Pinpoint the cell where the given text exists, returning its (x, y) midpoint coordinate. 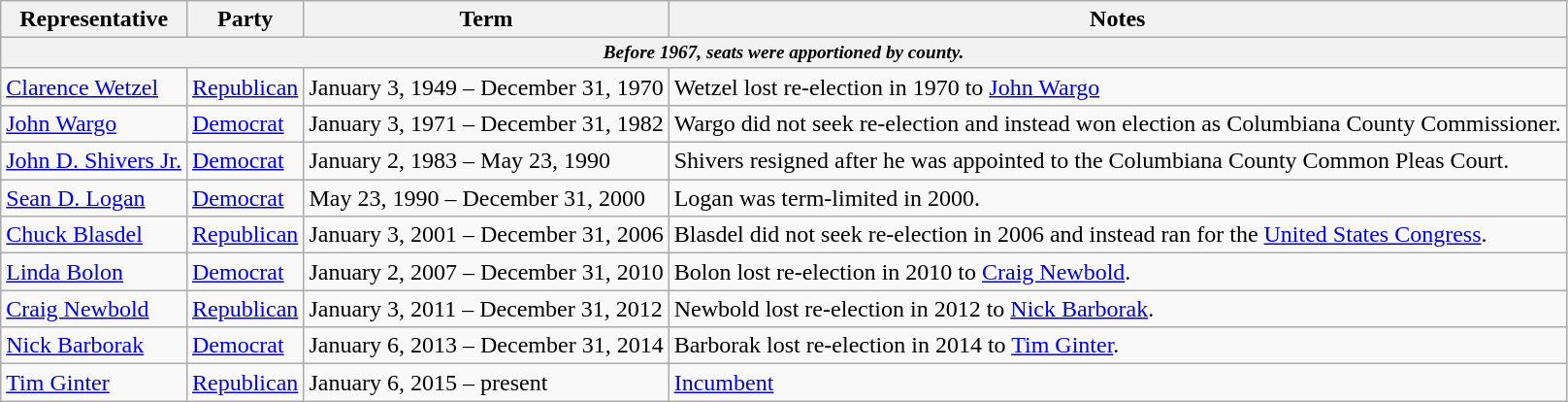
January 2, 2007 – December 31, 2010 (486, 272)
Barborak lost re-election in 2014 to Tim Ginter. (1118, 346)
Chuck Blasdel (94, 235)
Blasdel did not seek re-election in 2006 and instead ran for the United States Congress. (1118, 235)
January 3, 1971 – December 31, 1982 (486, 124)
Sean D. Logan (94, 198)
January 2, 1983 – May 23, 1990 (486, 161)
Representative (94, 19)
January 3, 2001 – December 31, 2006 (486, 235)
John Wargo (94, 124)
Craig Newbold (94, 309)
Logan was term-limited in 2000. (1118, 198)
Tim Ginter (94, 383)
Before 1967, seats were apportioned by county. (784, 53)
January 3, 2011 – December 31, 2012 (486, 309)
Notes (1118, 19)
Shivers resigned after he was appointed to the Columbiana County Common Pleas Court. (1118, 161)
January 3, 1949 – December 31, 1970 (486, 86)
May 23, 1990 – December 31, 2000 (486, 198)
Bolon lost re-election in 2010 to Craig Newbold. (1118, 272)
Wetzel lost re-election in 1970 to John Wargo (1118, 86)
Term (486, 19)
John D. Shivers Jr. (94, 161)
Wargo did not seek re-election and instead won election as Columbiana County Commissioner. (1118, 124)
Party (245, 19)
January 6, 2013 – December 31, 2014 (486, 346)
Incumbent (1118, 383)
January 6, 2015 – present (486, 383)
Linda Bolon (94, 272)
Nick Barborak (94, 346)
Newbold lost re-election in 2012 to Nick Barborak. (1118, 309)
Clarence Wetzel (94, 86)
